Provide the (X, Y) coordinate of the cell's center where the given text is located.  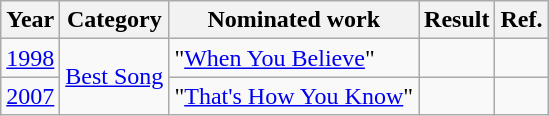
Nominated work (294, 20)
Result (457, 20)
"When You Believe" (294, 58)
1998 (30, 58)
Category (114, 20)
Best Song (114, 77)
Year (30, 20)
Ref. (522, 20)
2007 (30, 96)
"That's How You Know" (294, 96)
